For the text-containing cell, return its midpoint in (X, Y) coordinate format. 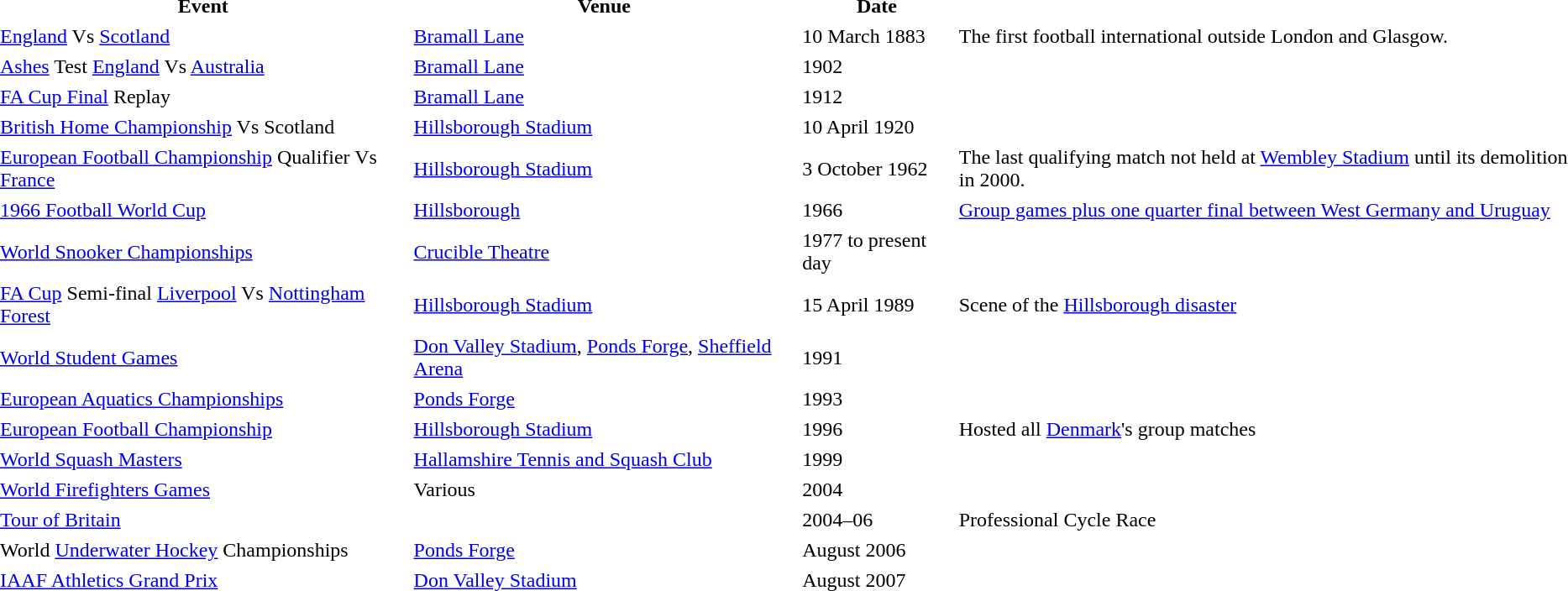
Hillsborough (605, 210)
1902 (877, 67)
1966 (877, 210)
Crucible Theatre (605, 252)
1912 (877, 97)
Don Valley Stadium, Ponds Forge, Sheffield Arena (605, 358)
1999 (877, 460)
1991 (877, 358)
10 April 1920 (877, 128)
15 April 1989 (877, 305)
1993 (877, 400)
1977 to present day (877, 252)
10 March 1883 (877, 37)
August 2006 (877, 551)
2004–06 (877, 520)
3 October 1962 (877, 169)
1996 (877, 430)
Hallamshire Tennis and Squash Club (605, 460)
2004 (877, 490)
Various (605, 490)
